Pinpoint the cell where the given text exists, returning its (x, y) midpoint coordinate. 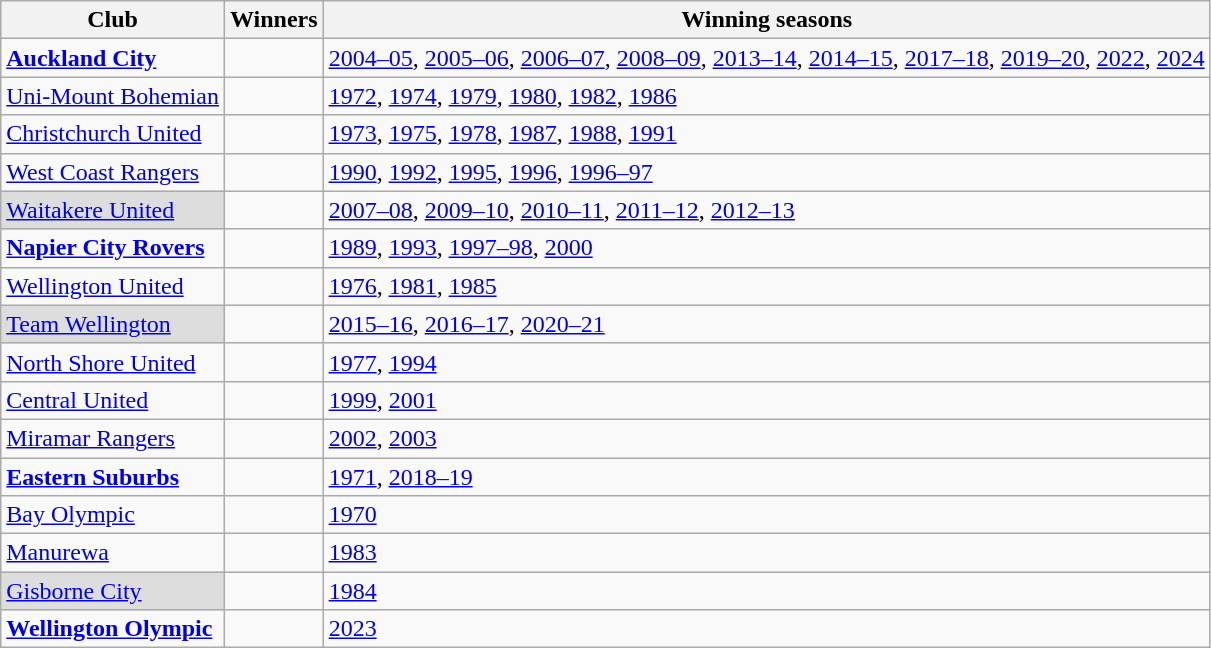
Team Wellington (113, 324)
Wellington United (113, 286)
Gisborne City (113, 591)
Club (113, 20)
Waitakere United (113, 210)
1990, 1992, 1995, 1996, 1996–97 (766, 172)
2002, 2003 (766, 438)
Eastern Suburbs (113, 477)
Winning seasons (766, 20)
1970 (766, 515)
2023 (766, 629)
Wellington Olympic (113, 629)
Bay Olympic (113, 515)
1977, 1994 (766, 362)
Christchurch United (113, 134)
Central United (113, 400)
Miramar Rangers (113, 438)
Winners (274, 20)
1976, 1981, 1985 (766, 286)
2015–16, 2016–17, 2020–21 (766, 324)
1999, 2001 (766, 400)
North Shore United (113, 362)
Uni-Mount Bohemian (113, 96)
West Coast Rangers (113, 172)
2004–05, 2005–06, 2006–07, 2008–09, 2013–14, 2014–15, 2017–18, 2019–20, 2022, 2024 (766, 58)
1983 (766, 553)
1984 (766, 591)
Manurewa (113, 553)
1989, 1993, 1997–98, 2000 (766, 248)
2007–08, 2009–10, 2010–11, 2011–12, 2012–13 (766, 210)
1971, 2018–19 (766, 477)
Auckland City (113, 58)
Napier City Rovers (113, 248)
1972, 1974, 1979, 1980, 1982, 1986 (766, 96)
1973, 1975, 1978, 1987, 1988, 1991 (766, 134)
